Detect which cell encompasses the target text, then output its (X, Y) center coordinate. 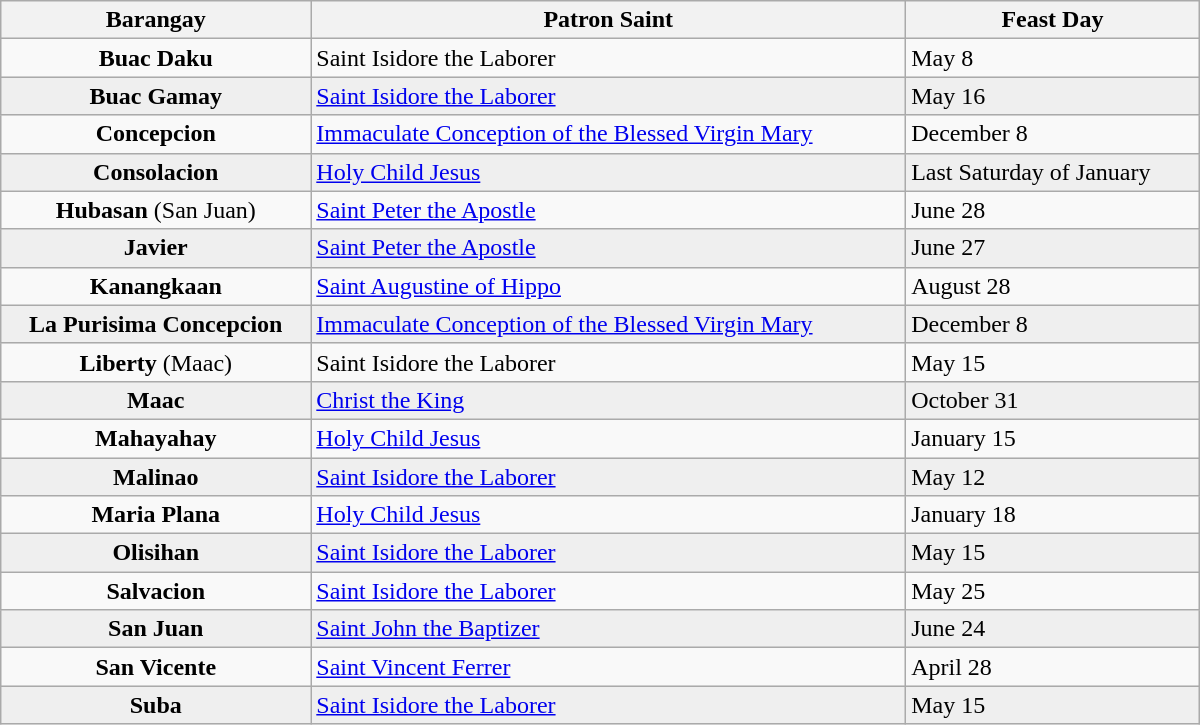
Kanangkaan (156, 286)
San Vicente (156, 667)
Buac Daku (156, 58)
June 24 (1053, 629)
Feast Day (1053, 20)
Suba (156, 705)
Malinao (156, 477)
January 15 (1053, 438)
Javier (156, 248)
Maria Plana (156, 515)
Liberty (Maac) (156, 362)
Concepcion (156, 134)
October 31 (1053, 400)
Salvacion (156, 591)
May 12 (1053, 477)
Hubasan (San Juan) (156, 210)
San Juan (156, 629)
May 25 (1053, 591)
January 18 (1053, 515)
Barangay (156, 20)
Saint John the Baptizer (608, 629)
Patron Saint (608, 20)
Consolacion (156, 172)
August 28 (1053, 286)
May 8 (1053, 58)
Saint Vincent Ferrer (608, 667)
June 27 (1053, 248)
La Purisima Concepcion (156, 324)
April 28 (1053, 667)
Christ the King (608, 400)
Last Saturday of January (1053, 172)
June 28 (1053, 210)
Mahayahay (156, 438)
Maac (156, 400)
Buac Gamay (156, 96)
Saint Augustine of Hippo (608, 286)
Olisihan (156, 553)
May 16 (1053, 96)
